Extract the (X, Y) coordinate from the center of the cell holding the provided text.  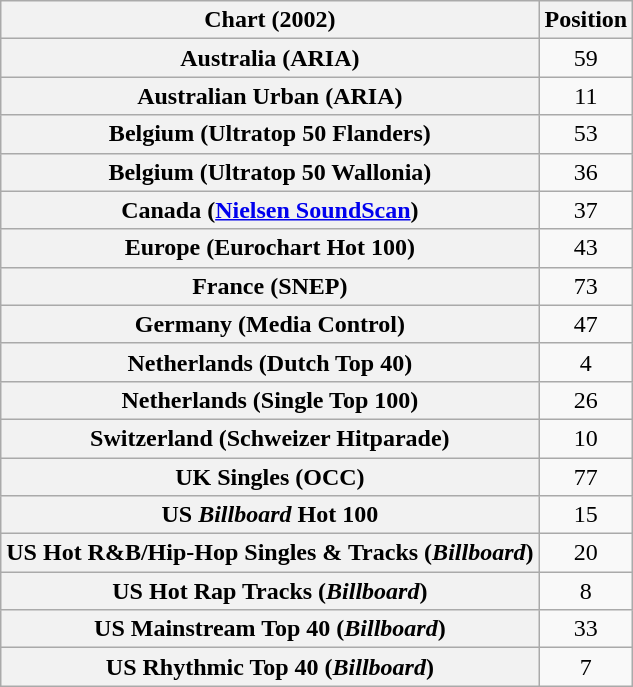
US Mainstream Top 40 (Billboard) (270, 629)
43 (586, 248)
7 (586, 667)
47 (586, 324)
77 (586, 477)
36 (586, 172)
Chart (2002) (270, 20)
UK Singles (OCC) (270, 477)
53 (586, 134)
US Rhythmic Top 40 (Billboard) (270, 667)
US Billboard Hot 100 (270, 515)
Switzerland (Schweizer Hitparade) (270, 438)
Australia (ARIA) (270, 58)
59 (586, 58)
Netherlands (Dutch Top 40) (270, 362)
26 (586, 400)
15 (586, 515)
Germany (Media Control) (270, 324)
US Hot R&B/Hip-Hop Singles & Tracks (Billboard) (270, 553)
11 (586, 96)
US Hot Rap Tracks (Billboard) (270, 591)
France (SNEP) (270, 286)
Belgium (Ultratop 50 Flanders) (270, 134)
33 (586, 629)
Belgium (Ultratop 50 Wallonia) (270, 172)
Australian Urban (ARIA) (270, 96)
37 (586, 210)
4 (586, 362)
73 (586, 286)
20 (586, 553)
8 (586, 591)
Europe (Eurochart Hot 100) (270, 248)
Canada (Nielsen SoundScan) (270, 210)
10 (586, 438)
Netherlands (Single Top 100) (270, 400)
Position (586, 20)
